Identify which cell holds the provided text, then report its (x, y) central coordinate. 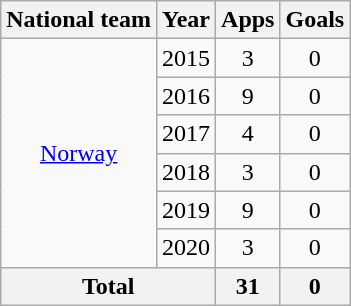
2015 (186, 58)
2016 (186, 96)
National team (79, 20)
31 (248, 286)
Norway (79, 153)
2017 (186, 134)
2019 (186, 210)
Goals (315, 20)
2018 (186, 172)
Total (108, 286)
Apps (248, 20)
4 (248, 134)
Year (186, 20)
2020 (186, 248)
